Scan for the cell matching the given text and deliver its [x, y] coordinate at center. 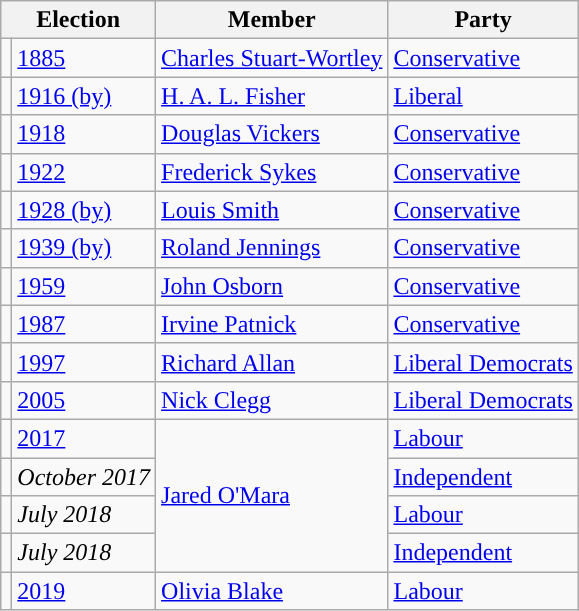
1959 [84, 286]
1885 [84, 58]
H. A. L. Fisher [272, 96]
2017 [84, 438]
Jared O'Mara [272, 495]
John Osborn [272, 286]
1918 [84, 134]
1939 (by) [84, 248]
Member [272, 20]
1916 (by) [84, 96]
Party [483, 20]
Louis Smith [272, 210]
Irvine Patnick [272, 324]
1928 (by) [84, 210]
2019 [84, 591]
Roland Jennings [272, 248]
Richard Allan [272, 362]
Douglas Vickers [272, 134]
Liberal [483, 96]
1987 [84, 324]
Election [78, 20]
Frederick Sykes [272, 172]
Nick Clegg [272, 400]
2005 [84, 400]
1922 [84, 172]
Olivia Blake [272, 591]
1997 [84, 362]
Charles Stuart-Wortley [272, 58]
October 2017 [84, 477]
